Locate the cell with the specified text and output its [X, Y] center coordinate. 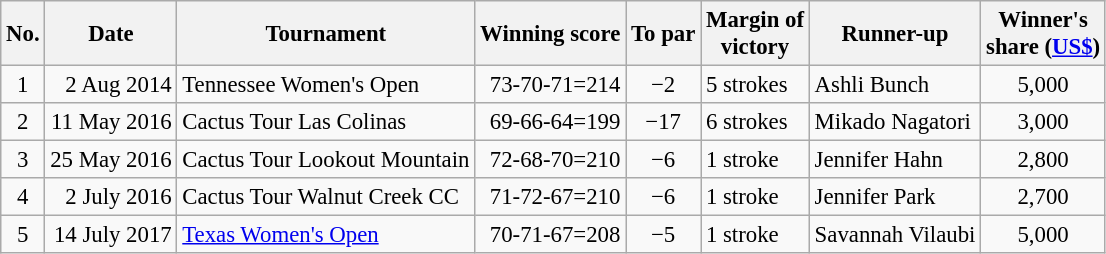
14 July 2017 [111, 235]
2 Aug 2014 [111, 85]
−2 [664, 85]
−17 [664, 122]
Jennifer Park [894, 197]
4 [23, 197]
70-71-67=208 [550, 235]
6 strokes [756, 122]
Ashli Bunch [894, 85]
Tennessee Women's Open [326, 85]
Jennifer Hahn [894, 160]
25 May 2016 [111, 160]
Date [111, 34]
Cactus Tour Lookout Mountain [326, 160]
Runner-up [894, 34]
Cactus Tour Las Colinas [326, 122]
71-72-67=210 [550, 197]
69-66-64=199 [550, 122]
3 [23, 160]
2,700 [1044, 197]
To par [664, 34]
Mikado Nagatori [894, 122]
3,000 [1044, 122]
5 [23, 235]
No. [23, 34]
72-68-70=210 [550, 160]
Texas Women's Open [326, 235]
Tournament [326, 34]
2 [23, 122]
Cactus Tour Walnut Creek CC [326, 197]
2 July 2016 [111, 197]
Winner'sshare (US$) [1044, 34]
73-70-71=214 [550, 85]
−5 [664, 235]
2,800 [1044, 160]
Savannah Vilaubi [894, 235]
11 May 2016 [111, 122]
Winning score [550, 34]
Margin ofvictory [756, 34]
1 [23, 85]
5 strokes [756, 85]
